Search for the cell housing the specified text and yield its (x, y) center coordinate. 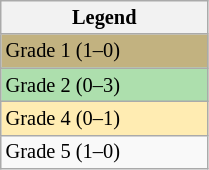
Grade 1 (1–0) (104, 51)
Legend (104, 17)
Grade 4 (0–1) (104, 118)
Grade 5 (1–0) (104, 152)
Grade 2 (0–3) (104, 85)
